For the text-containing cell, return its midpoint in [X, Y] coordinate format. 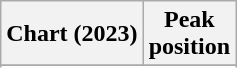
Chart (2023) [72, 34]
Peakposition [189, 34]
